Detect which cell encompasses the target text, then output its [x, y] center coordinate. 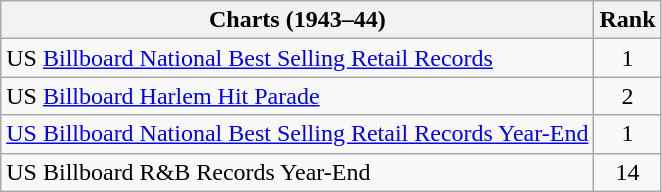
US Billboard National Best Selling Retail Records [298, 58]
Charts (1943–44) [298, 20]
US Billboard R&B Records Year-End [298, 172]
US Billboard National Best Selling Retail Records Year-End [298, 134]
2 [628, 96]
Rank [628, 20]
US Billboard Harlem Hit Parade [298, 96]
14 [628, 172]
